Find where the given text appears and provide that cell's center as (x, y) coordinate. 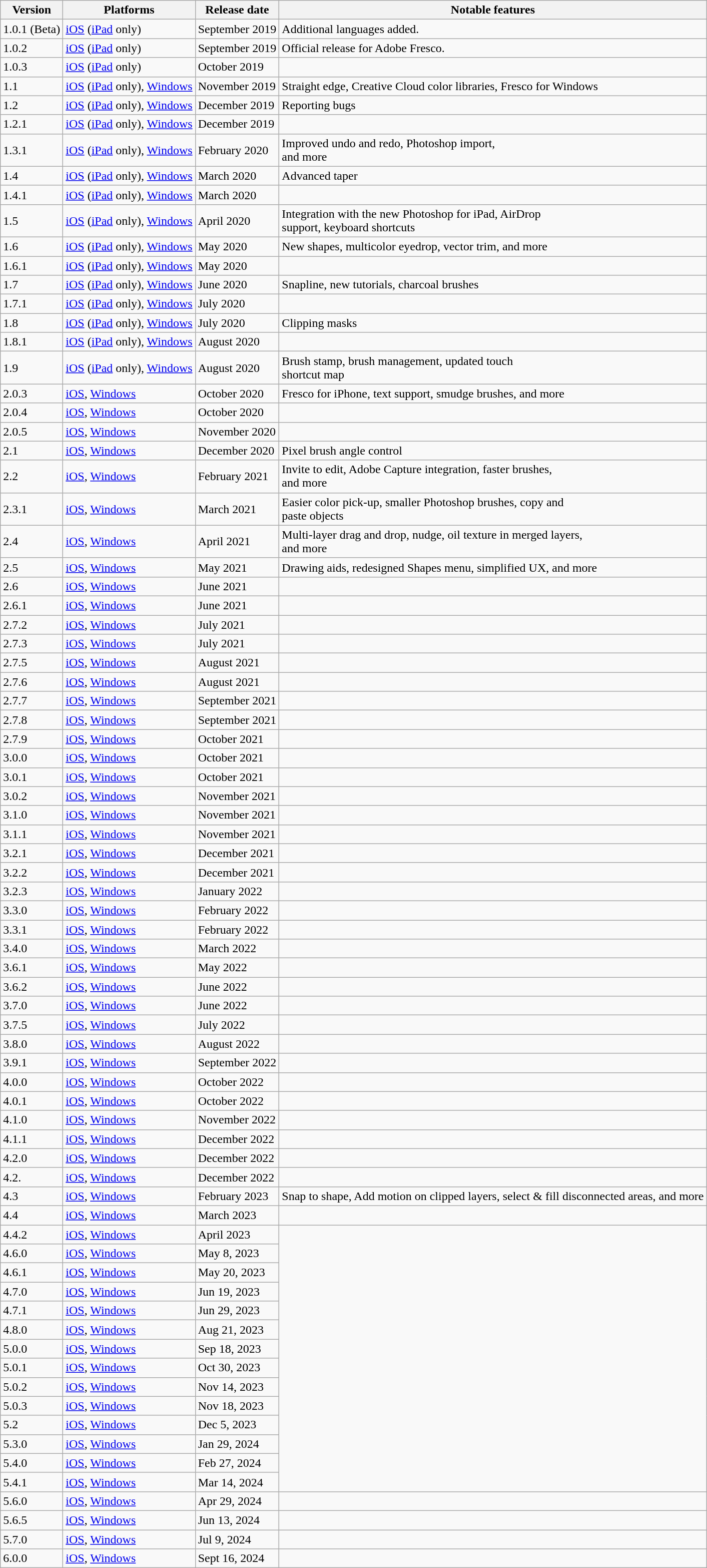
3.1.0 (32, 815)
April 2021 (237, 542)
4.7.0 (32, 1292)
Snap to shape, Add motion on clipped layers, select & fill disconnected areas, and more (493, 1196)
Release date (237, 10)
5.0.3 (32, 1406)
3.0.0 (32, 758)
Brush stamp, brush management, updated touchshortcut map (493, 367)
2.7.2 (32, 624)
3.3.0 (32, 910)
Integration with the new Photoshop for iPad, AirDropsupport, keyboard shortcuts (493, 220)
3.7.0 (32, 1006)
3.6.1 (32, 968)
Pixel brush angle control (493, 451)
5.0.1 (32, 1368)
4.4 (32, 1215)
1.7.1 (32, 304)
2.7.8 (32, 720)
Easier color pick-up, smaller Photoshop brushes, copy andpaste objects (493, 509)
Sep 18, 2023 (237, 1349)
4.1.0 (32, 1120)
Notable features (493, 10)
2.1 (32, 451)
1.5 (32, 220)
2.4 (32, 542)
Version (32, 10)
2.0.5 (32, 432)
September 2022 (237, 1063)
3.0.1 (32, 777)
1.2.1 (32, 124)
April 2023 (237, 1234)
4.2.0 (32, 1158)
3.6.2 (32, 987)
Dec 5, 2023 (237, 1425)
4.6.0 (32, 1254)
May 2022 (237, 968)
April 2020 (237, 220)
Feb 27, 2024 (237, 1463)
3.2.3 (32, 891)
3.4.0 (32, 949)
4.2. (32, 1177)
1.4.1 (32, 195)
4.7.1 (32, 1311)
2.7.6 (32, 682)
Apr 29, 2024 (237, 1501)
2.3.1 (32, 509)
4.8.0 (32, 1330)
2.7.3 (32, 644)
New shapes, multicolor eyedrop, vector trim, and more (493, 246)
3.0.2 (32, 796)
5.0.2 (32, 1387)
Fresco for iPhone, text support, smudge brushes, and more (493, 394)
1.7 (32, 285)
August 2022 (237, 1044)
Oct 30, 2023 (237, 1368)
Jun 13, 2024 (237, 1520)
1.1 (32, 86)
1.0.3 (32, 67)
Invite to edit, Adobe Capture integration, faster brushes,and more (493, 477)
1.8.1 (32, 342)
4.1.1 (32, 1139)
1.6 (32, 246)
Reporting bugs (493, 105)
3.9.1 (32, 1063)
March 2023 (237, 1215)
Improved undo and redo, Photoshop import,and more (493, 150)
4.6.1 (32, 1273)
Aug 21, 2023 (237, 1330)
1.3.1 (32, 150)
1.9 (32, 367)
1.6.1 (32, 266)
1.0.1 (Beta) (32, 29)
Sept 16, 2024 (237, 1558)
1.4 (32, 176)
Multi-layer drag and drop, nudge, oil texture in merged layers,and more (493, 542)
1.0.2 (32, 48)
Advanced taper (493, 176)
November 2020 (237, 432)
3.1.1 (32, 834)
2.0.3 (32, 394)
5.3.0 (32, 1444)
4.0.0 (32, 1082)
3.8.0 (32, 1044)
Snapline, new tutorials, charcoal brushes (493, 285)
Jul 9, 2024 (237, 1539)
July 2022 (237, 1025)
Additional languages added. (493, 29)
Official release for Adobe Fresco. (493, 48)
March 2022 (237, 949)
Drawing aids, redesigned Shapes menu, simplified UX, and more (493, 567)
6.0.0 (32, 1558)
3.3.1 (32, 930)
February 2020 (237, 150)
4.4.2 (32, 1234)
3.7.5 (32, 1025)
3.2.2 (32, 872)
2.5 (32, 567)
1.2 (32, 105)
2.7.7 (32, 701)
Straight edge, Creative Cloud color libraries, Fresco for Windows (493, 86)
2.7.5 (32, 663)
March 2021 (237, 509)
5.7.0 (32, 1539)
October 2019 (237, 67)
February 2021 (237, 477)
2.2 (32, 477)
2.0.4 (32, 413)
2.6.1 (32, 605)
2.7.9 (32, 739)
Jun 29, 2023 (237, 1311)
February 2023 (237, 1196)
Mar 14, 2024 (237, 1482)
5.4.1 (32, 1482)
4.0.1 (32, 1101)
1.8 (32, 323)
November 2019 (237, 86)
5.6.5 (32, 1520)
3.2.1 (32, 853)
2.6 (32, 586)
June 2020 (237, 285)
Clipping masks (493, 323)
5.6.0 (32, 1501)
Platforms (129, 10)
May 20, 2023 (237, 1273)
Jun 19, 2023 (237, 1292)
May 2021 (237, 567)
4.3 (32, 1196)
Nov 18, 2023 (237, 1406)
5.4.0 (32, 1463)
May 8, 2023 (237, 1254)
5.2 (32, 1425)
Jan 29, 2024 (237, 1444)
Nov 14, 2023 (237, 1387)
December 2020 (237, 451)
November 2022 (237, 1120)
5.0.0 (32, 1349)
January 2022 (237, 891)
